Extract the (x, y) coordinate from the center of the cell holding the provided text.  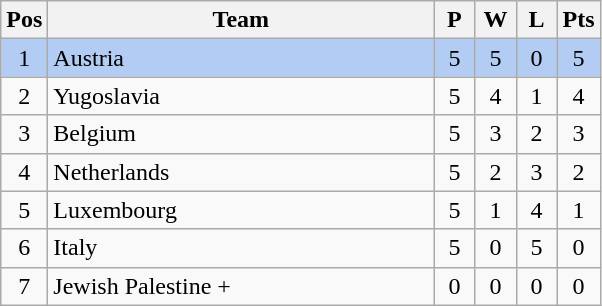
Team (241, 20)
Italy (241, 248)
Pts (578, 20)
Yugoslavia (241, 96)
7 (24, 286)
Luxembourg (241, 210)
Austria (241, 58)
Netherlands (241, 172)
Belgium (241, 134)
6 (24, 248)
Jewish Palestine + (241, 286)
L (536, 20)
P (454, 20)
Pos (24, 20)
W (496, 20)
